Extract the [x, y] coordinate from the center of the cell holding the provided text.  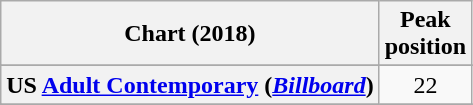
Peakposition [425, 34]
US Adult Contemporary (Billboard) [190, 85]
Chart (2018) [190, 34]
22 [425, 85]
